Detect which cell encompasses the target text, then output its (x, y) center coordinate. 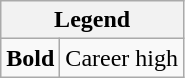
Career high (122, 58)
Bold (30, 58)
Legend (92, 20)
